Return the (X, Y) coordinate for the center point of the cell that contains the specified text.  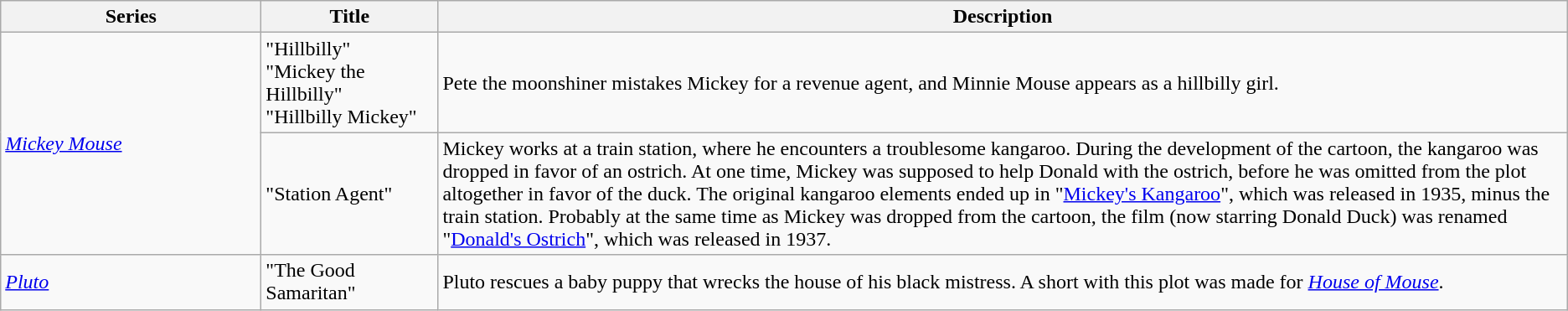
Title (350, 17)
Mickey Mouse (131, 144)
"The Good Samaritan" (350, 282)
Description (1003, 17)
Pete the moonshiner mistakes Mickey for a revenue agent, and Minnie Mouse appears as a hillbilly girl. (1003, 82)
"Hillbilly" "Mickey the Hillbilly""Hillbilly Mickey" (350, 82)
Series (131, 17)
Pluto rescues a baby puppy that wrecks the house of his black mistress. A short with this plot was made for House of Mouse. (1003, 282)
Pluto (131, 282)
"Station Agent" (350, 194)
